Locate the cell with the specified text and output its [X, Y] center coordinate. 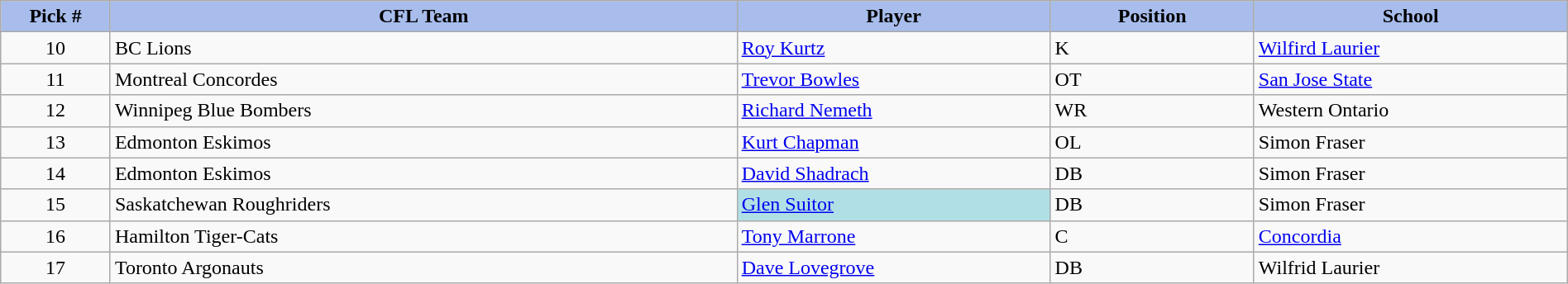
Roy Kurtz [893, 48]
16 [56, 236]
Pick # [56, 17]
10 [56, 48]
Concordia [1411, 236]
David Shadrach [893, 173]
BC Lions [423, 48]
Hamilton Tiger-Cats [423, 236]
Dave Lovegrove [893, 267]
14 [56, 173]
OT [1152, 79]
Tony Marrone [893, 236]
WR [1152, 111]
Western Ontario [1411, 111]
Position [1152, 17]
Winnipeg Blue Bombers [423, 111]
C [1152, 236]
11 [56, 79]
Saskatchewan Roughriders [423, 205]
Wilfird Laurier [1411, 48]
Trevor Bowles [893, 79]
School [1411, 17]
15 [56, 205]
K [1152, 48]
Kurt Chapman [893, 142]
Toronto Argonauts [423, 267]
Glen Suitor [893, 205]
Montreal Concordes [423, 79]
Wilfrid Laurier [1411, 267]
Player [893, 17]
13 [56, 142]
Richard Nemeth [893, 111]
12 [56, 111]
17 [56, 267]
San Jose State [1411, 79]
OL [1152, 142]
CFL Team [423, 17]
